Return (X, Y) of the center of cell containing provided text 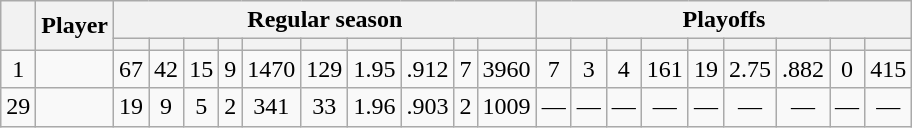
1.96 (374, 107)
161 (664, 69)
341 (272, 107)
1470 (272, 69)
67 (132, 69)
0 (848, 69)
3 (588, 69)
129 (324, 69)
1009 (506, 107)
2.75 (750, 69)
415 (888, 69)
.903 (428, 107)
Player (75, 26)
33 (324, 107)
3960 (506, 69)
4 (624, 69)
42 (166, 69)
1 (18, 69)
1.95 (374, 69)
15 (202, 69)
Playoffs (724, 20)
29 (18, 107)
.882 (804, 69)
5 (202, 107)
.912 (428, 69)
Regular season (326, 20)
